Determine the (X, Y) coordinate at the center of the cell enclosing the given text.  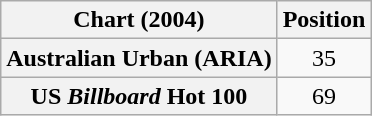
69 (324, 96)
Australian Urban (ARIA) (139, 58)
Chart (2004) (139, 20)
Position (324, 20)
US Billboard Hot 100 (139, 96)
35 (324, 58)
